Detect which cell encompasses the target text, then output its (X, Y) center coordinate. 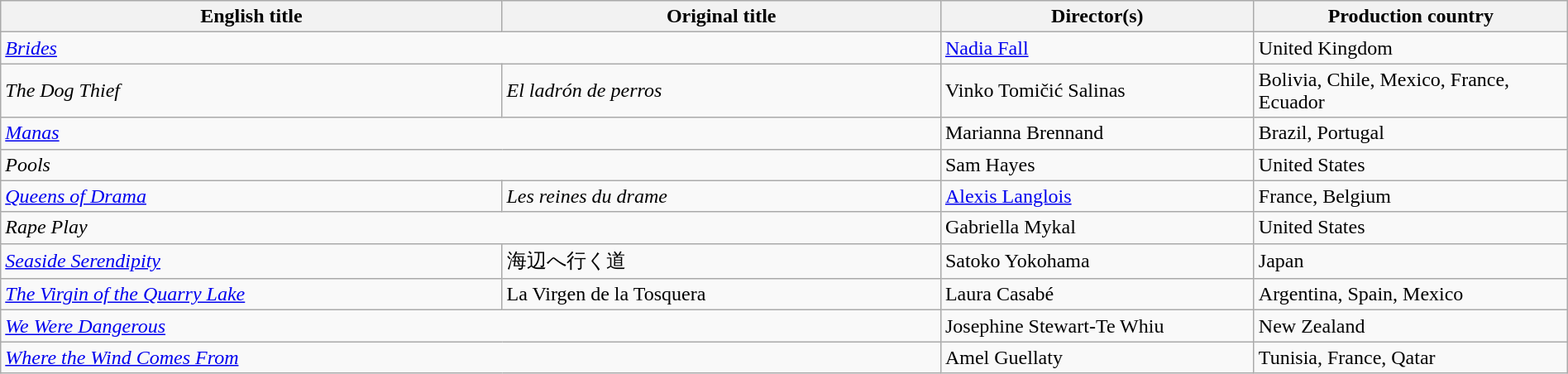
The Dog Thief (251, 91)
Vinko Tomičić Salinas (1097, 91)
El ladrón de perros (721, 91)
Japan (1411, 261)
Marianna Brennand (1097, 133)
Director(s) (1097, 17)
Original title (721, 17)
Seaside Serendipity (251, 261)
海辺へ行く道 (721, 261)
La Virgen de la Tosquera (721, 295)
Brides (471, 48)
New Zealand (1411, 326)
Satoko Yokohama (1097, 261)
Rape Play (471, 228)
Where the Wind Comes From (471, 357)
France, Belgium (1411, 196)
Josephine Stewart-Te Whiu (1097, 326)
Pools (471, 165)
Manas (471, 133)
Gabriella Mykal (1097, 228)
Alexis Langlois (1097, 196)
Nadia Fall (1097, 48)
Brazil, Portugal (1411, 133)
The Virgin of the Quarry Lake (251, 295)
Amel Guellaty (1097, 357)
Tunisia, France, Qatar (1411, 357)
English title (251, 17)
Queens of Drama (251, 196)
Les reines du drame (721, 196)
Laura Casabé (1097, 295)
Sam Hayes (1097, 165)
Bolivia, Chile, Mexico, France, Ecuador (1411, 91)
We Were Dangerous (471, 326)
Argentina, Spain, Mexico (1411, 295)
Production country (1411, 17)
United Kingdom (1411, 48)
